Return (x, y) of the center of cell containing provided text 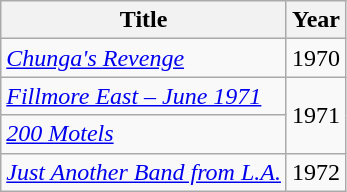
Year (316, 20)
1970 (316, 58)
Fillmore East – June 1971 (144, 96)
Just Another Band from L.A. (144, 172)
1972 (316, 172)
1971 (316, 115)
200 Motels (144, 134)
Chunga's Revenge (144, 58)
Title (144, 20)
